Detect which cell encompasses the target text, then output its [x, y] center coordinate. 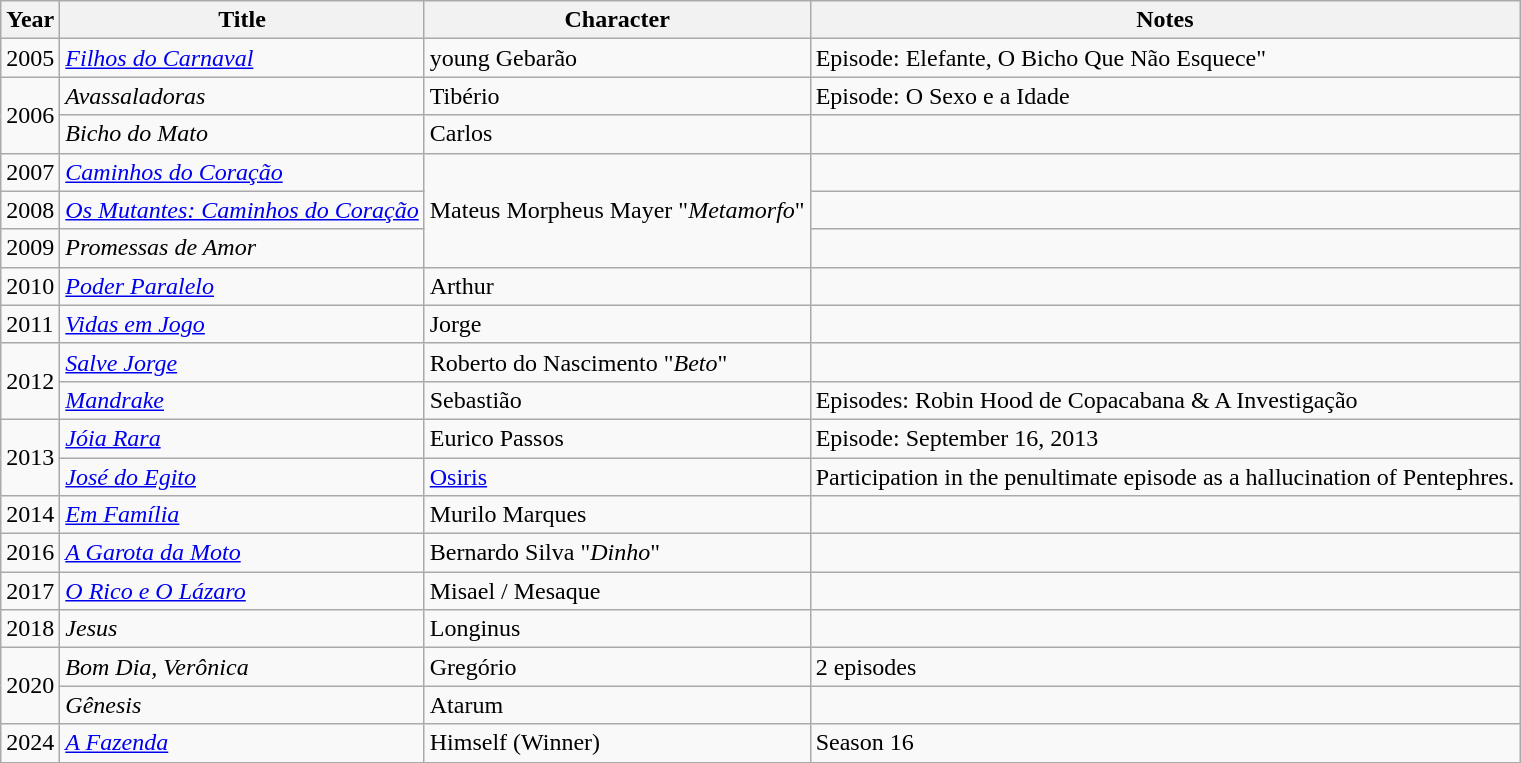
2012 [30, 381]
2017 [30, 591]
Bernardo Silva "Dinho" [617, 553]
A Fazenda [242, 743]
Episodes: Robin Hood de Copacabana & A Investigação [1165, 400]
Mandrake [242, 400]
Episode: Elefante, O Bicho Que Não Esquece" [1165, 58]
2011 [30, 324]
Eurico Passos [617, 438]
Title [242, 20]
2018 [30, 629]
Longinus [617, 629]
Carlos [617, 134]
Mateus Morpheus Mayer "Metamorfo" [617, 210]
Poder Paralelo [242, 286]
2 episodes [1165, 667]
Sebastião [617, 400]
2005 [30, 58]
2009 [30, 248]
Participation in the penultimate episode as a hallucination of Pentephres. [1165, 477]
Os Mutantes: Caminhos do Coração [242, 210]
Gregório [617, 667]
Tibério [617, 96]
Season 16 [1165, 743]
Episode: September 16, 2013 [1165, 438]
2007 [30, 172]
Notes [1165, 20]
Filhos do Carnaval [242, 58]
Salve Jorge [242, 362]
Promessas de Amor [242, 248]
Avassaladoras [242, 96]
Misael / Mesaque [617, 591]
2014 [30, 515]
Bicho do Mato [242, 134]
Jorge [617, 324]
Vidas em Jogo [242, 324]
2006 [30, 115]
Bom Dia, Verônica [242, 667]
Roberto do Nascimento "Beto" [617, 362]
2016 [30, 553]
Gênesis [242, 705]
2024 [30, 743]
Atarum [617, 705]
Character [617, 20]
Murilo Marques [617, 515]
young Gebarão [617, 58]
2020 [30, 686]
Jóia Rara [242, 438]
O Rico e O Lázaro [242, 591]
Arthur [617, 286]
Em Família [242, 515]
Jesus [242, 629]
Osiris [617, 477]
José do Egito [242, 477]
Himself (Winner) [617, 743]
Episode: O Sexo e a Idade [1165, 96]
2008 [30, 210]
2013 [30, 457]
Caminhos do Coração [242, 172]
Year [30, 20]
A Garota da Moto [242, 553]
2010 [30, 286]
